From the cell containing the given text, extract its center point as (x, y) coordinate. 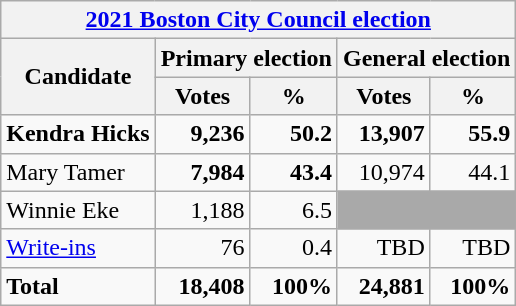
Total (78, 286)
7,984 (202, 172)
General election (426, 58)
76 (202, 248)
13,907 (384, 134)
10,974 (384, 172)
Mary Tamer (78, 172)
Write-ins (78, 248)
Candidate (78, 77)
Primary election (246, 58)
0.4 (294, 248)
6.5 (294, 210)
44.1 (473, 172)
9,236 (202, 134)
24,881 (384, 286)
55.9 (473, 134)
18,408 (202, 286)
50.2 (294, 134)
1,188 (202, 210)
Winnie Eke (78, 210)
Kendra Hicks (78, 134)
2021 Boston City Council election (258, 20)
43.4 (294, 172)
